Return the [X, Y] coordinate for the center point of the cell that contains the specified text.  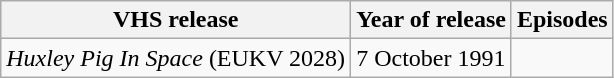
Huxley Pig In Space (EUKV 2028) [176, 58]
VHS release [176, 20]
7 October 1991 [432, 58]
Year of release [432, 20]
Episodes [562, 20]
